Extract the [x, y] coordinate from the center of the cell holding the provided text.  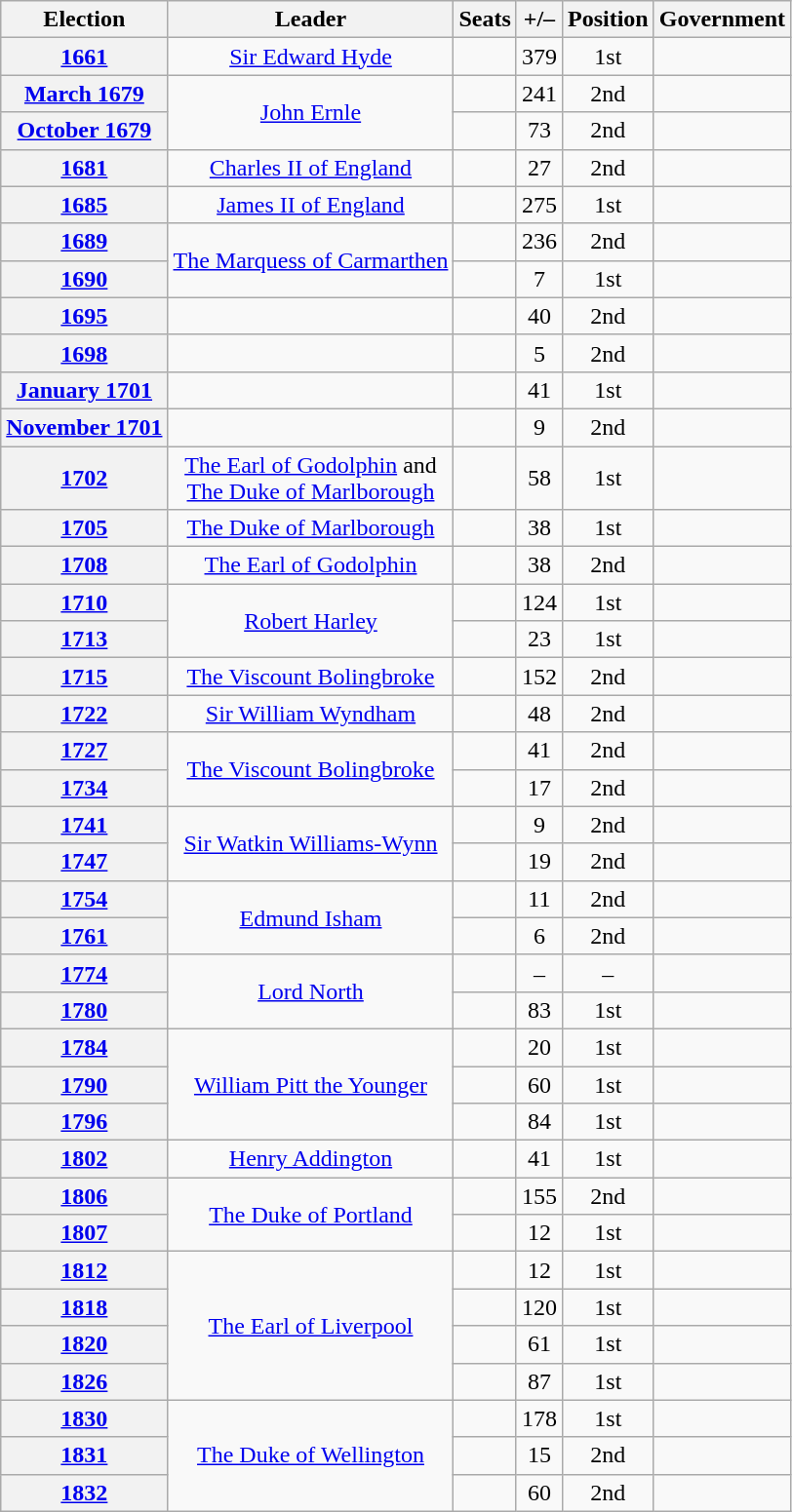
1695 [84, 316]
1780 [84, 1010]
124 [538, 602]
1754 [84, 899]
William Pitt the Younger [310, 1084]
1820 [84, 1344]
1796 [84, 1122]
236 [538, 242]
1761 [84, 936]
11 [538, 899]
November 1701 [84, 427]
1685 [84, 205]
120 [538, 1307]
1715 [84, 677]
1741 [84, 825]
1832 [84, 1493]
March 1679 [84, 94]
1708 [84, 565]
The Earl of Godolphin andThe Duke of Marlborough [310, 478]
1790 [84, 1085]
6 [538, 936]
1681 [84, 168]
275 [538, 205]
+/– [538, 19]
The Earl of Godolphin [310, 565]
Position [608, 19]
January 1701 [84, 390]
20 [538, 1047]
Seats [485, 19]
73 [538, 131]
John Ernle [310, 112]
Robert Harley [310, 621]
1661 [84, 57]
1826 [84, 1381]
James II of England [310, 205]
1705 [84, 528]
1689 [84, 242]
1807 [84, 1233]
Sir Watkin Williams-Wynn [310, 843]
19 [538, 862]
1690 [84, 279]
7 [538, 279]
379 [538, 57]
40 [538, 316]
1734 [84, 788]
The Marquess of Carmarthen [310, 260]
The Earl of Liverpool [310, 1326]
178 [538, 1418]
1710 [84, 602]
Leader [310, 19]
The Duke of Marlborough [310, 528]
84 [538, 1122]
27 [538, 168]
Sir William Wyndham [310, 714]
Lord North [310, 991]
The Duke of Wellington [310, 1455]
Charles II of England [310, 168]
17 [538, 788]
58 [538, 478]
1698 [84, 353]
1831 [84, 1455]
5 [538, 353]
1784 [84, 1047]
23 [538, 640]
152 [538, 677]
1713 [84, 640]
1802 [84, 1159]
1702 [84, 478]
15 [538, 1455]
October 1679 [84, 131]
Government [722, 19]
241 [538, 94]
1806 [84, 1196]
83 [538, 1010]
Henry Addington [310, 1159]
1722 [84, 714]
1774 [84, 973]
Sir Edward Hyde [310, 57]
Edmund Isham [310, 917]
1727 [84, 751]
155 [538, 1196]
1818 [84, 1307]
The Duke of Portland [310, 1215]
1747 [84, 862]
Election [84, 19]
1812 [84, 1270]
1830 [84, 1418]
48 [538, 714]
61 [538, 1344]
87 [538, 1381]
